Locate the cell with the specified text and output its [x, y] center coordinate. 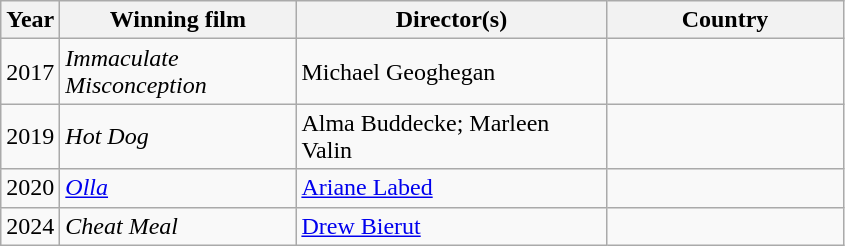
Country [725, 20]
Year [30, 20]
Alma Buddecke; Marleen Valin [452, 136]
2024 [30, 226]
Drew Bierut [452, 226]
Cheat Meal [178, 226]
2017 [30, 72]
Ariane Labed [452, 188]
Olla [178, 188]
Hot Dog [178, 136]
Director(s) [452, 20]
ImmaculateMisconception [178, 72]
Michael Geoghegan [452, 72]
Winning film [178, 20]
2020 [30, 188]
2019 [30, 136]
